Scan for the cell matching the given text and deliver its (x, y) coordinate at center. 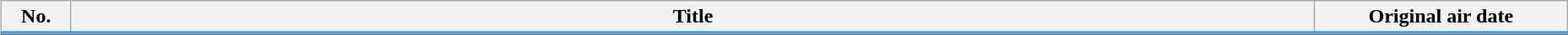
Title (692, 17)
No. (35, 17)
Original air date (1441, 17)
